Extract the [X, Y] coordinate from the center of the cell holding the provided text.  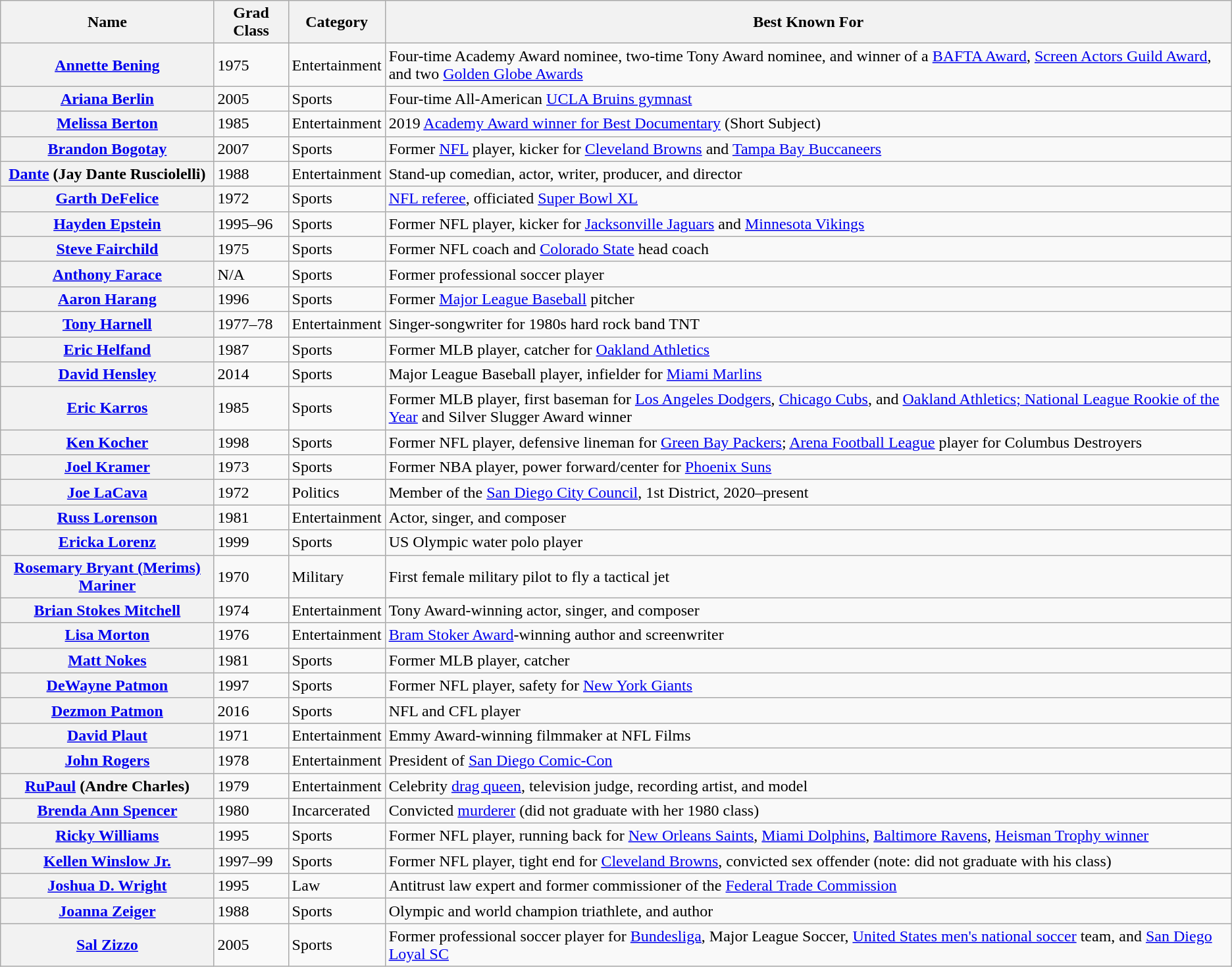
Garth DeFelice [107, 199]
Rosemary Bryant (Merims) Mariner [107, 577]
1978 [251, 760]
Former NFL player, safety for New York Giants [808, 685]
David Hensley [107, 375]
Dezmon Patmon [107, 710]
Member of the San Diego City Council, 1st District, 2020–present [808, 492]
Category [337, 22]
Best Known For [808, 22]
Major League Baseball player, infielder for Miami Marlins [808, 375]
Former NFL player, defensive lineman for Green Bay Packers; Arena Football League player for Columbus Destroyers [808, 442]
Incarcerated [337, 811]
Joel Kramer [107, 467]
John Rogers [107, 760]
Former NFL player, kicker for Cleveland Browns and Tampa Bay Buccaneers [808, 149]
Former NFL coach and Colorado State head coach [808, 249]
Emmy Award-winning filmmaker at NFL Films [808, 735]
Lisa Morton [107, 635]
Ericka Lorenz [107, 542]
Anthony Farace [107, 274]
First female military pilot to fly a tactical jet [808, 577]
Former NBA player, power forward/center for Phoenix Suns [808, 467]
N/A [251, 274]
Former NFL player, kicker for Jacksonville Jaguars and Minnesota Vikings [808, 224]
1999 [251, 542]
David Plaut [107, 735]
Brian Stokes Mitchell [107, 610]
1979 [251, 785]
Annette Bening [107, 65]
Former Major League Baseball pitcher [808, 299]
Joanna Zeiger [107, 911]
Law [337, 886]
Former MLB player, catcher for Oakland Athletics [808, 350]
2007 [251, 149]
1997 [251, 685]
Singer-songwriter for 1980s hard rock band TNT [808, 324]
Ken Kocher [107, 442]
Tony Award-winning actor, singer, and composer [808, 610]
1997–99 [251, 861]
Former professional soccer player [808, 274]
Joe LaCava [107, 492]
Matt Nokes [107, 660]
Joshua D. Wright [107, 886]
Actor, singer, and composer [808, 517]
1973 [251, 467]
Eric Helfand [107, 350]
Former MLB player, catcher [808, 660]
Sal Zizzo [107, 945]
Steve Fairchild [107, 249]
Four-time All-American UCLA Bruins gymnast [808, 99]
1974 [251, 610]
2014 [251, 375]
DeWayne Patmon [107, 685]
Convicted murderer (did not graduate with her 1980 class) [808, 811]
1980 [251, 811]
Grad Class [251, 22]
Celebrity drag queen, television judge, recording artist, and model [808, 785]
RuPaul (Andre Charles) [107, 785]
President of San Diego Comic-Con [808, 760]
2016 [251, 710]
Bram Stoker Award-winning author and screenwriter [808, 635]
Kellen Winslow Jr. [107, 861]
1976 [251, 635]
Ariana Berlin [107, 99]
Aaron Harang [107, 299]
Melissa Berton [107, 124]
Antitrust law expert and former commissioner of the Federal Trade Commission [808, 886]
Four-time Academy Award nominee, two-time Tony Award nominee, and winner of a BAFTA Award, Screen Actors Guild Award, and two Golden Globe Awards [808, 65]
2019 Academy Award winner for Best Documentary (Short Subject) [808, 124]
NFL and CFL player [808, 710]
Hayden Epstein [107, 224]
US Olympic water polo player [808, 542]
Former NFL player, tight end for Cleveland Browns, convicted sex offender (note: did not graduate with his class) [808, 861]
Russ Lorenson [107, 517]
NFL referee, officiated Super Bowl XL [808, 199]
1977–78 [251, 324]
1987 [251, 350]
1995–96 [251, 224]
Former NFL player, running back for New Orleans Saints, Miami Dolphins, Baltimore Ravens, Heisman Trophy winner [808, 836]
Stand-up comedian, actor, writer, producer, and director [808, 174]
Brandon Bogotay [107, 149]
1996 [251, 299]
Former professional soccer player for Bundesliga, Major League Soccer, United States men's national soccer team, and San Diego Loyal SC [808, 945]
1971 [251, 735]
Tony Harnell [107, 324]
Brenda Ann Spencer [107, 811]
Eric Karros [107, 408]
Ricky Williams [107, 836]
Name [107, 22]
Olympic and world champion triathlete, and author [808, 911]
1970 [251, 577]
Military [337, 577]
Politics [337, 492]
Dante (Jay Dante Rusciolelli) [107, 174]
1998 [251, 442]
